Return [x, y] of the center of cell containing provided text 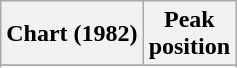
Chart (1982) [72, 34]
Peak position [189, 34]
